Extract the [x, y] coordinate from the center of the cell holding the provided text.  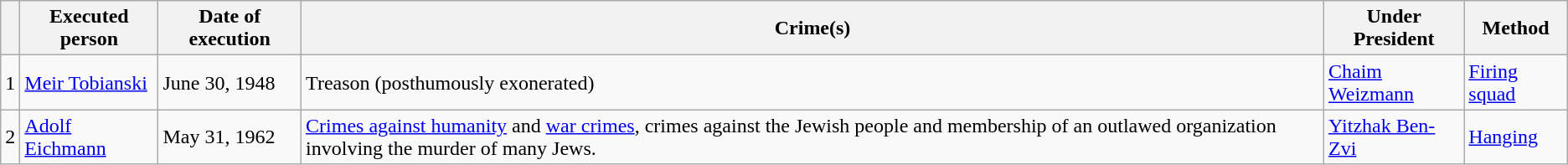
May 31, 1962 [230, 137]
Meir Tobianski [89, 82]
Executed person [89, 28]
Under President [1394, 28]
Hanging [1516, 137]
June 30, 1948 [230, 82]
Yitzhak Ben-Zvi [1394, 137]
Date of execution [230, 28]
Chaim Weizmann [1394, 82]
Firing squad [1516, 82]
1 [10, 82]
Crime(s) [812, 28]
Treason (posthumously exonerated) [812, 82]
Method [1516, 28]
Adolf Eichmann [89, 137]
2 [10, 137]
